Capture the cell that displays the provided text and extract its (x, y) central coordinate. 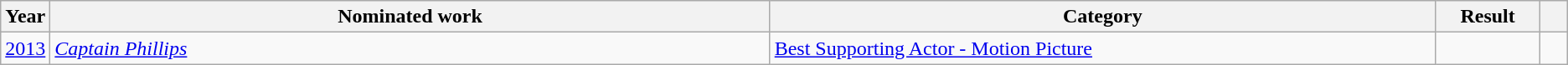
Best Supporting Actor - Motion Picture (1102, 48)
Result (1488, 17)
Year (25, 17)
Nominated work (410, 17)
Captain Phillips (410, 48)
Category (1102, 17)
2013 (25, 48)
